Return [x, y] of the center of cell containing provided text 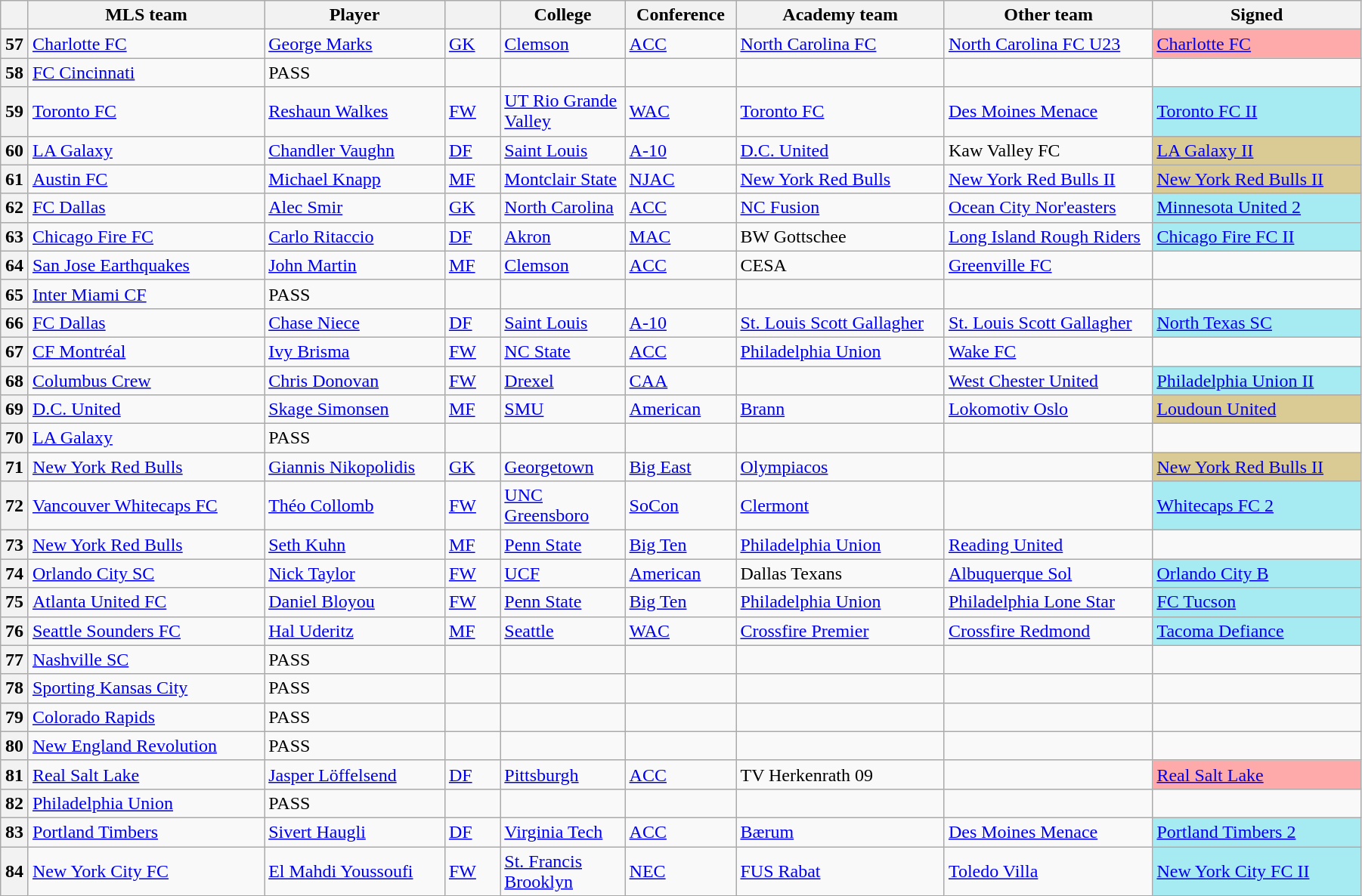
St. Francis Brooklyn [562, 870]
George Marks [355, 44]
69 [15, 409]
Jasper Löffelsend [355, 774]
Philadelphia Lone Star [1048, 602]
66 [15, 323]
58 [15, 73]
Kaw Valley FC [1048, 150]
Reading United [1048, 545]
UCF [562, 573]
Nashville SC [146, 660]
62 [15, 208]
BW Gottschee [840, 236]
84 [15, 870]
Sivert Haugli [355, 832]
Olympiacos [840, 467]
College [562, 15]
Virginia Tech [562, 832]
West Chester United [1048, 380]
Michael Knapp [355, 179]
Carlo Ritaccio [355, 236]
SMU [562, 409]
Whitecaps FC 2 [1257, 506]
59 [15, 112]
Player [355, 15]
Colorado Rapids [146, 717]
67 [15, 351]
Vancouver Whitecaps FC [146, 506]
Bærum [840, 832]
North Carolina [562, 208]
Chase Niece [355, 323]
FC Cincinnati [146, 73]
Other team [1048, 15]
Albuquerque Sol [1048, 573]
Reshaun Walkes [355, 112]
New York City FC II [1257, 870]
FC Tucson [1257, 602]
Philadelphia Union II [1257, 380]
El Mahdi Youssoufi [355, 870]
Atlanta United FC [146, 602]
Greenville FC [1048, 265]
Big East [680, 467]
79 [15, 717]
Nick Taylor [355, 573]
77 [15, 660]
Chicago Fire FC II [1257, 236]
81 [15, 774]
Hal Uderitz [355, 631]
CAA [680, 380]
Théo Collomb [355, 506]
Portland Timbers 2 [1257, 832]
57 [15, 44]
NJAC [680, 179]
Academy team [840, 15]
64 [15, 265]
Pittsburgh [562, 774]
Orlando City SC [146, 573]
Inter Miami CF [146, 294]
Austin FC [146, 179]
Giannis Nikopolidis [355, 467]
61 [15, 179]
Wake FC [1048, 351]
John Martin [355, 265]
Dallas Texans [840, 573]
Ivy Brisma [355, 351]
Ocean City Nor'easters [1048, 208]
Columbus Crew [146, 380]
Crossfire Redmond [1048, 631]
Drexel [562, 380]
LA Galaxy II [1257, 150]
63 [15, 236]
Daniel Bloyou [355, 602]
Sporting Kansas City [146, 688]
NC State [562, 351]
MLS team [146, 15]
Chandler Vaughn [355, 150]
North Texas SC [1257, 323]
CESA [840, 265]
Toledo Villa [1048, 870]
76 [15, 631]
Alec Smir [355, 208]
Lokomotiv Oslo [1048, 409]
New York City FC [146, 870]
Portland Timbers [146, 832]
78 [15, 688]
80 [15, 746]
UNC Greensboro [562, 506]
83 [15, 832]
Seattle Sounders FC [146, 631]
70 [15, 438]
MAC [680, 236]
Conference [680, 15]
Seattle [562, 631]
SoCon [680, 506]
75 [15, 602]
Brann [840, 409]
Minnesota United 2 [1257, 208]
North Carolina FC [840, 44]
Toronto FC II [1257, 112]
Seth Kuhn [355, 545]
NC Fusion [840, 208]
Loudoun United [1257, 409]
73 [15, 545]
Akron [562, 236]
UT Rio Grande Valley [562, 112]
TV Herkenrath 09 [840, 774]
Chicago Fire FC [146, 236]
Signed [1257, 15]
Long Island Rough Riders [1048, 236]
Clermont [840, 506]
Crossfire Premier [840, 631]
Orlando City B [1257, 573]
New England Revolution [146, 746]
San Jose Earthquakes [146, 265]
Skage Simonsen [355, 409]
Georgetown [562, 467]
65 [15, 294]
NEC [680, 870]
68 [15, 380]
CF Montréal [146, 351]
Chris Donovan [355, 380]
72 [15, 506]
74 [15, 573]
60 [15, 150]
North Carolina FC U23 [1048, 44]
Montclair State [562, 179]
71 [15, 467]
FUS Rabat [840, 870]
82 [15, 803]
Tacoma Defiance [1257, 631]
